Locate the cell with the specified text and output its (x, y) center coordinate. 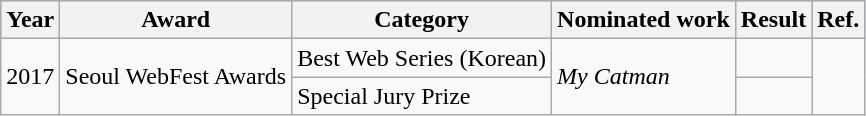
My Catman (644, 77)
Seoul WebFest Awards (176, 77)
Best Web Series (Korean) (422, 58)
Year (30, 20)
Ref. (838, 20)
2017 (30, 77)
Award (176, 20)
Category (422, 20)
Result (773, 20)
Special Jury Prize (422, 96)
Nominated work (644, 20)
